Pinpoint the cell where the given text exists, returning its (X, Y) midpoint coordinate. 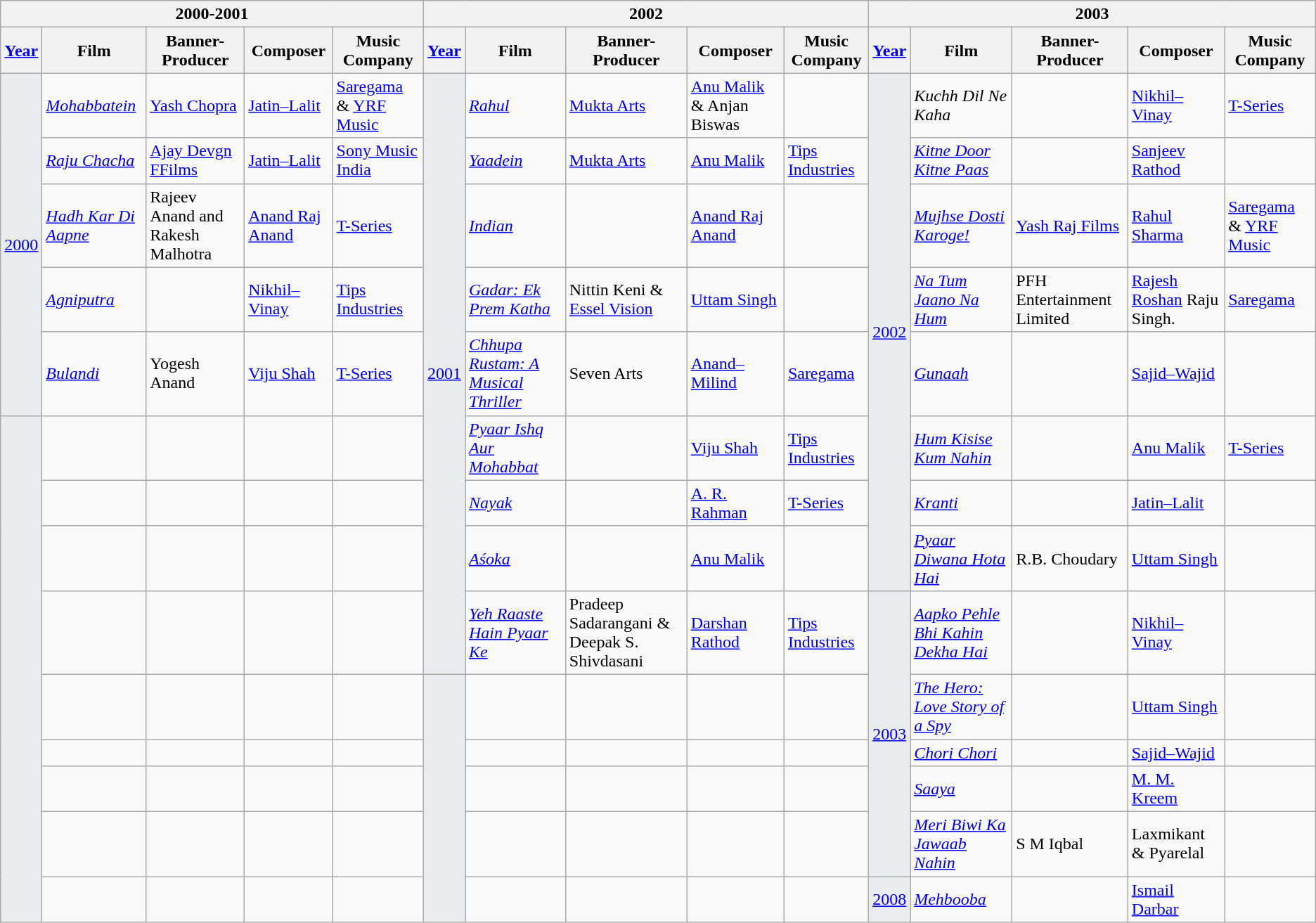
Bulandi (94, 374)
2000 (21, 245)
Chhupa Rustam: A Musical Thriller (516, 374)
Rajesh Roshan Raju Singh. (1175, 299)
Kitne Door Kitne Paas (962, 160)
Agniputra (94, 299)
Na Tum Jaano Na Hum (962, 299)
Anu Malik & Anjan Biswas (735, 105)
Yeh Raaste Hain Pyaar Ke (516, 633)
Pyaar Diwana Hota Hai (962, 558)
Darshan Rathod (735, 633)
Aapko Pehle Bhi Kahin Dekha Hai (962, 633)
Hadh Kar Di Aapne (94, 225)
Hum Kisise Kum Nahin (962, 448)
2001 (444, 374)
M. M. Kreem (1175, 789)
Rajeev Anand and Rakesh Malhotra (195, 225)
A. R. Rahman (735, 503)
Raju Chacha (94, 160)
Ismail Darbar (1175, 900)
Seven Arts (626, 374)
Yaadein (516, 160)
Nayak (516, 503)
Mohabbatein (94, 105)
Yash Chopra (195, 105)
Gunaah (962, 374)
Pradeep Sadarangani & Deepak S. Shivdasani (626, 633)
Rahul (516, 105)
Anand–Milind (735, 374)
Ajay Devgn FFilms (195, 160)
Pyaar Ishq Aur Mohabbat (516, 448)
2000-2001 (212, 14)
Mujhse Dosti Karoge! (962, 225)
Saaya (962, 789)
Kranti (962, 503)
Nittin Keni & Essel Vision (626, 299)
2008 (890, 900)
Chori Chori (962, 753)
The Hero: Love Story of a Spy (962, 706)
Aśoka (516, 558)
Kuchh Dil Ne Kaha (962, 105)
Sony Music India (378, 160)
R.B. Choudary (1070, 558)
Meri Biwi Ka Jawaab Nahin (962, 844)
PFH Entertainment Limited (1070, 299)
Yash Raj Films (1070, 225)
Indian (516, 225)
Laxmikant & Pyarelal (1175, 844)
Sanjeev Rathod (1175, 160)
S M Iqbal (1070, 844)
Gadar: Ek Prem Katha (516, 299)
Yogesh Anand (195, 374)
Rahul Sharma (1175, 225)
Mehbooba (962, 900)
